For the text-containing cell, return its midpoint in (x, y) coordinate format. 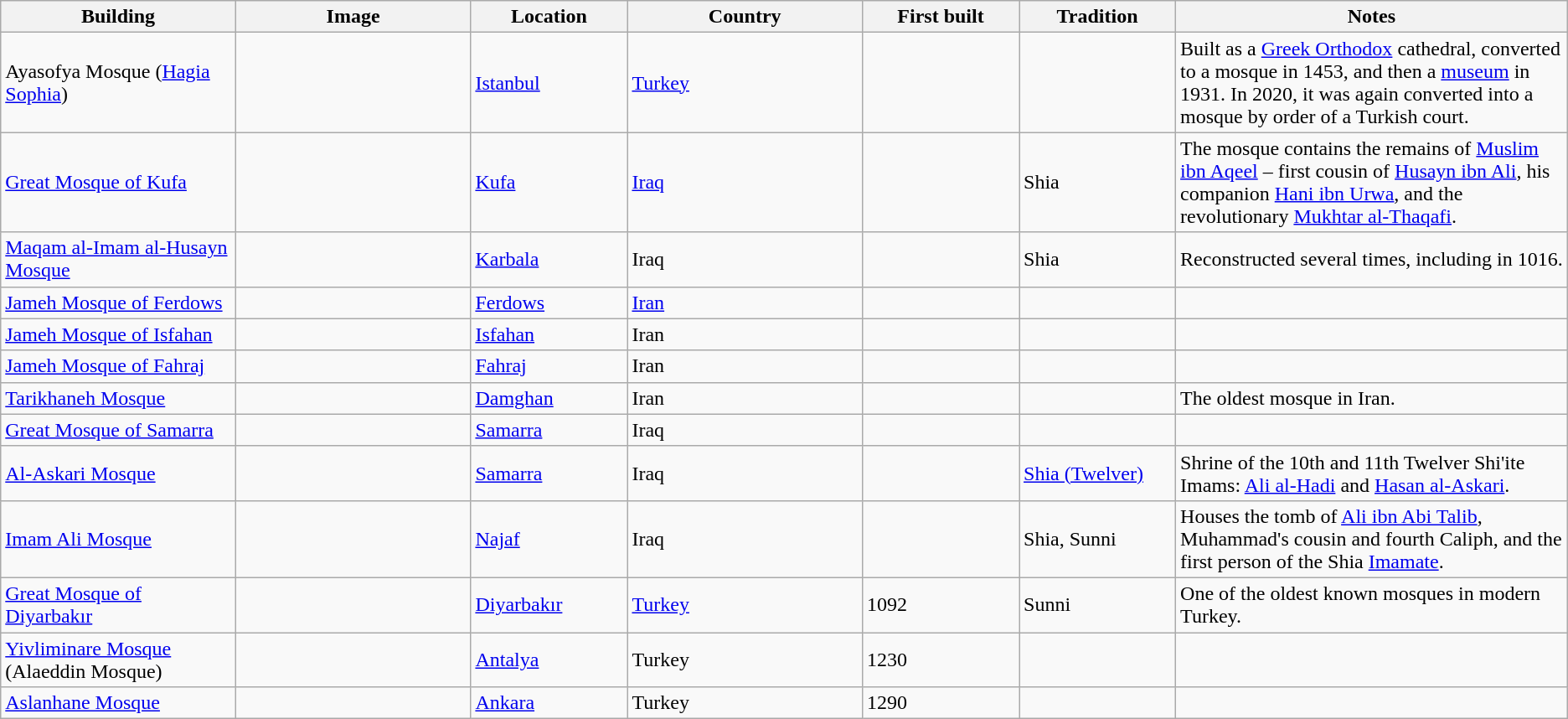
Jameh Mosque of Isfahan (119, 334)
Country (745, 17)
Istanbul (549, 82)
One of the oldest known mosques in modern Turkey. (1372, 605)
Diyarbakır (549, 605)
First built (940, 17)
Ferdows (549, 303)
Aslanhane Mosque (119, 703)
Shia, Sunni (1097, 539)
Jameh Mosque of Ferdows (119, 303)
1092 (940, 605)
Sunni (1097, 605)
Tarikhaneh Mosque (119, 398)
Maqam al-Imam al-Husayn Mosque (119, 260)
Al-Askari Mosque (119, 473)
Shia (Twelver) (1097, 473)
Reconstructed several times, including in 1016. (1372, 260)
Image (353, 17)
Ankara (549, 703)
Fahraj (549, 366)
1290 (940, 703)
Imam Ali Mosque (119, 539)
1230 (940, 659)
Tradition (1097, 17)
Antalya (549, 659)
Great Mosque of Samarra (119, 430)
Najaf (549, 539)
Jameh Mosque of Fahraj (119, 366)
Shrine of the 10th and 11th Twelver Shi'ite Imams: Ali al-Hadi and Hasan al-Askari. (1372, 473)
Damghan (549, 398)
Isfahan (549, 334)
Yivliminare Mosque (Alaeddin Mosque) (119, 659)
Great Mosque of Kufa (119, 183)
Notes (1372, 17)
Location (549, 17)
Karbala (549, 260)
The oldest mosque in Iran. (1372, 398)
Great Mosque of Diyarbakır (119, 605)
Houses the tomb of Ali ibn Abi Talib, Muhammad's cousin and fourth Caliph, and the first person of the Shia Imamate. (1372, 539)
Ayasofya Mosque (Hagia Sophia) (119, 82)
Kufa (549, 183)
Building (119, 17)
